Detect which cell encompasses the target text, then output its (X, Y) center coordinate. 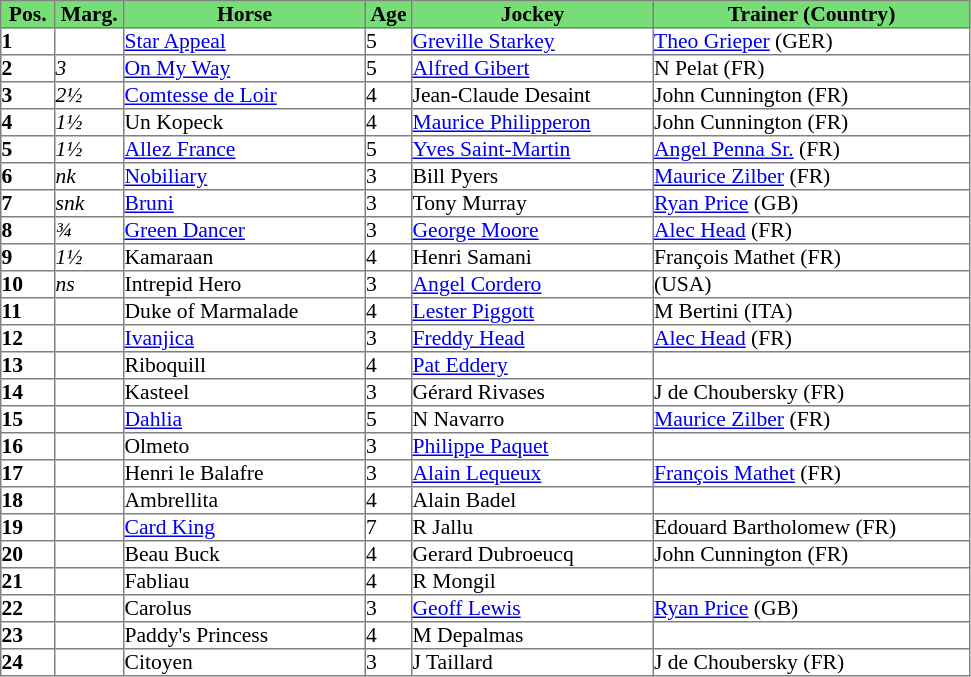
12 (28, 338)
R Jallu (533, 528)
M Depalmas (533, 636)
20 (28, 554)
Pos. (28, 14)
Freddy Head (533, 338)
ns (90, 284)
Intrepid Hero (245, 284)
Marg. (90, 14)
Greville Starkey (533, 42)
17 (28, 474)
Gerard Dubroeucq (533, 554)
R Mongil (533, 582)
Kasteel (245, 392)
J Taillard (533, 662)
Alain Lequeux (533, 474)
Tony Murray (533, 204)
Yves Saint-Martin (533, 150)
Allez France (245, 150)
On My Way (245, 68)
13 (28, 366)
9 (28, 258)
N Navarro (533, 420)
Horse (245, 14)
Duke of Marmalade (245, 312)
21 (28, 582)
Henri le Balafre (245, 474)
Ivanjica (245, 338)
23 (28, 636)
Fabliau (245, 582)
Jean-Claude Desaint (533, 96)
George Moore (533, 230)
Geoff Lewis (533, 608)
10 (28, 284)
nk (90, 176)
2 (28, 68)
Angel Penna Sr. (FR) (811, 150)
N Pelat (FR) (811, 68)
Alain Badel (533, 500)
19 (28, 528)
Lester Piggott (533, 312)
Olmeto (245, 446)
Kamaraan (245, 258)
Star Appeal (245, 42)
Dahlia (245, 420)
Alfred Gibert (533, 68)
Nobiliary (245, 176)
16 (28, 446)
Pat Eddery (533, 366)
Theo Grieper (GER) (811, 42)
Philippe Paquet (533, 446)
Paddy's Princess (245, 636)
Maurice Philipperon (533, 122)
Age (388, 14)
6 (28, 176)
Bruni (245, 204)
2½ (90, 96)
snk (90, 204)
18 (28, 500)
Edouard Bartholomew (FR) (811, 528)
Angel Cordero (533, 284)
¾ (90, 230)
Henri Samani (533, 258)
Trainer (Country) (811, 14)
Gérard Rivases (533, 392)
Citoyen (245, 662)
Ambrellita (245, 500)
15 (28, 420)
Carolus (245, 608)
22 (28, 608)
Card King (245, 528)
Comtesse de Loir (245, 96)
Green Dancer (245, 230)
Jockey (533, 14)
11 (28, 312)
Beau Buck (245, 554)
Un Kopeck (245, 122)
14 (28, 392)
M Bertini (ITA) (811, 312)
(USA) (811, 284)
8 (28, 230)
1 (28, 42)
24 (28, 662)
Bill Pyers (533, 176)
Riboquill (245, 366)
